Search for the cell housing the specified text and yield its [x, y] center coordinate. 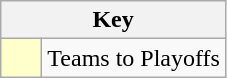
Teams to Playoffs [134, 58]
Key [114, 20]
